Provide the [x, y] coordinate of the cell's center where the given text is located.  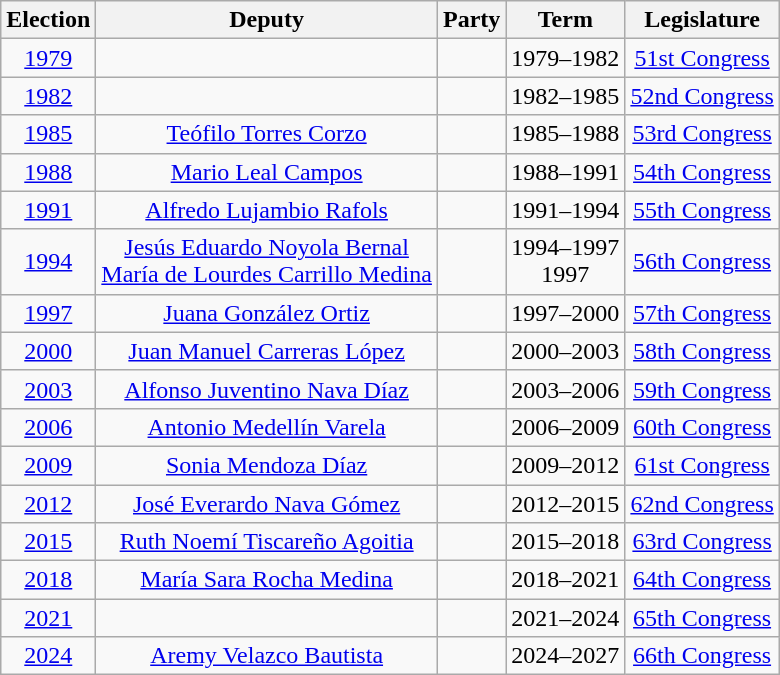
64th Congress [702, 580]
1991 [48, 210]
Aremy Velazco Bautista [267, 656]
1997–2000 [566, 313]
52nd Congress [702, 96]
2006 [48, 427]
2003–2006 [566, 389]
55th Congress [702, 210]
Jesús Eduardo Noyola BernalMaría de Lourdes Carrillo Medina [267, 262]
2018–2021 [566, 580]
2009–2012 [566, 465]
Legislature [702, 20]
1994–19971997 [566, 262]
56th Congress [702, 262]
Mario Leal Campos [267, 172]
65th Congress [702, 618]
2024–2027 [566, 656]
60th Congress [702, 427]
2012 [48, 503]
1985 [48, 134]
Party [471, 20]
Sonia Mendoza Díaz [267, 465]
1982 [48, 96]
61st Congress [702, 465]
1979 [48, 58]
2000–2003 [566, 351]
58th Congress [702, 351]
Alfonso Juventino Nava Díaz [267, 389]
2018 [48, 580]
Ruth Noemí Tiscareño Agoitia [267, 542]
1994 [48, 262]
1988 [48, 172]
Juan Manuel Carreras López [267, 351]
53rd Congress [702, 134]
1979–1982 [566, 58]
2015–2018 [566, 542]
57th Congress [702, 313]
1988–1991 [566, 172]
51st Congress [702, 58]
1991–1994 [566, 210]
2000 [48, 351]
María Sara Rocha Medina [267, 580]
2015 [48, 542]
2009 [48, 465]
Term [566, 20]
2006–2009 [566, 427]
2003 [48, 389]
2012–2015 [566, 503]
José Everardo Nava Gómez [267, 503]
Antonio Medellín Varela [267, 427]
Deputy [267, 20]
1982–1985 [566, 96]
54th Congress [702, 172]
2021–2024 [566, 618]
Election [48, 20]
2024 [48, 656]
1985–1988 [566, 134]
Teófilo Torres Corzo [267, 134]
59th Congress [702, 389]
66th Congress [702, 656]
63rd Congress [702, 542]
1997 [48, 313]
2021 [48, 618]
62nd Congress [702, 503]
Alfredo Lujambio Rafols [267, 210]
Juana González Ortiz [267, 313]
